Locate the cell with the specified text and output its [x, y] center coordinate. 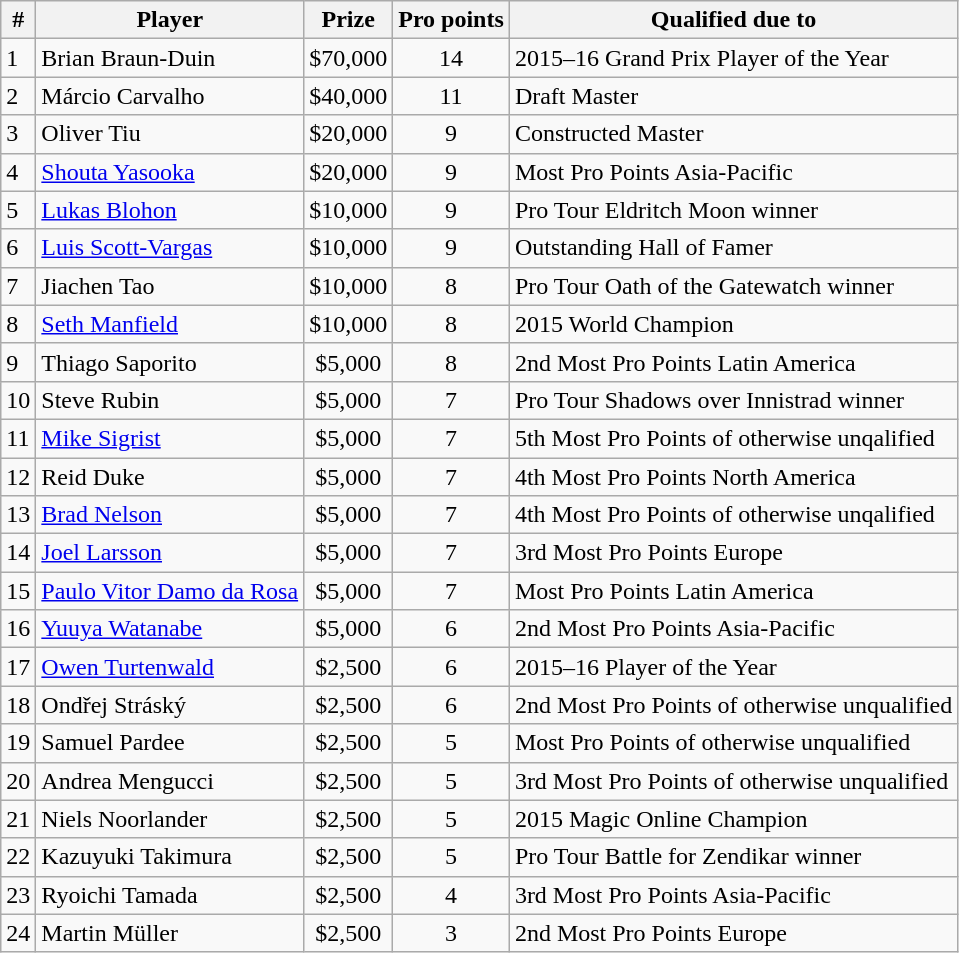
2015 Magic Online Champion [733, 819]
Ryoichi Tamada [170, 895]
Samuel Pardee [170, 743]
Andrea Mengucci [170, 781]
Most Pro Points of otherwise unqualified [733, 743]
Pro points [452, 20]
Reid Duke [170, 477]
4th Most Pro Points of otherwise unqalified [733, 515]
Most Pro Points Asia-Pacific [733, 172]
Seth Manfield [170, 324]
2nd Most Pro Points Latin America [733, 362]
Lukas Blohon [170, 210]
Niels Noorlander [170, 819]
Owen Turtenwald [170, 667]
Outstanding Hall of Famer [733, 248]
2015–16 Grand Prix Player of the Year [733, 58]
Luis Scott-Vargas [170, 248]
12 [18, 477]
Mike Sigrist [170, 438]
Brad Nelson [170, 515]
Brian Braun-Duin [170, 58]
3rd Most Pro Points Asia-Pacific [733, 895]
Kazuyuki Takimura [170, 857]
2nd Most Pro Points of otherwise unqualified [733, 705]
Pro Tour Battle for Zendikar winner [733, 857]
16 [18, 629]
Thiago Saporito [170, 362]
Martin Müller [170, 933]
4th Most Pro Points North America [733, 477]
10 [18, 400]
Joel Larsson [170, 553]
2 [18, 96]
3rd Most Pro Points of otherwise unqualified [733, 781]
2nd Most Pro Points Europe [733, 933]
13 [18, 515]
Prize [348, 20]
Márcio Carvalho [170, 96]
15 [18, 591]
Most Pro Points Latin America [733, 591]
2nd Most Pro Points Asia-Pacific [733, 629]
2015 World Champion [733, 324]
19 [18, 743]
$40,000 [348, 96]
Yuuya Watanabe [170, 629]
Ondřej Stráský [170, 705]
2015–16 Player of the Year [733, 667]
Draft Master [733, 96]
Constructed Master [733, 134]
Pro Tour Eldritch Moon winner [733, 210]
Pro Tour Shadows over Innistrad winner [733, 400]
Steve Rubin [170, 400]
20 [18, 781]
Jiachen Tao [170, 286]
Player [170, 20]
$70,000 [348, 58]
Paulo Vitor Damo da Rosa [170, 591]
# [18, 20]
18 [18, 705]
24 [18, 933]
5th Most Pro Points of otherwise unqalified [733, 438]
22 [18, 857]
Pro Tour Oath of the Gatewatch winner [733, 286]
1 [18, 58]
Oliver Tiu [170, 134]
Qualified due to [733, 20]
21 [18, 819]
17 [18, 667]
23 [18, 895]
3rd Most Pro Points Europe [733, 553]
Shouta Yasooka [170, 172]
